Pinpoint the cell where the given text exists, returning its (x, y) midpoint coordinate. 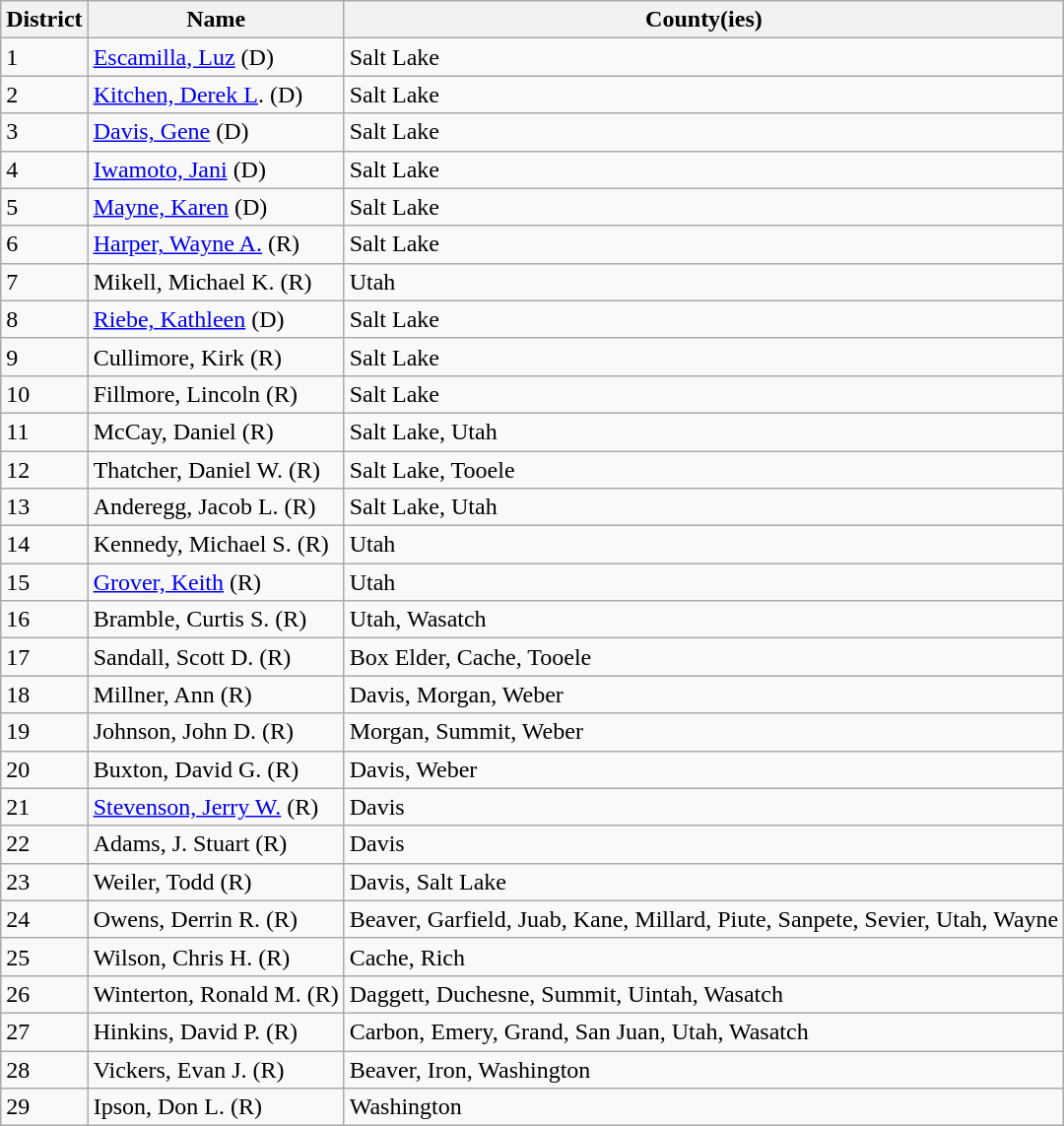
20 (44, 769)
8 (44, 319)
Wilson, Chris H. (R) (216, 957)
11 (44, 431)
25 (44, 957)
Buxton, David G. (R) (216, 769)
10 (44, 394)
Adams, J. Stuart (R) (216, 844)
Utah, Wasatch (703, 620)
County(ies) (703, 20)
Salt Lake, Tooele (703, 470)
Kennedy, Michael S. (R) (216, 545)
12 (44, 470)
Morgan, Summit, Weber (703, 732)
Davis, Salt Lake (703, 882)
Carbon, Emery, Grand, San Juan, Utah, Wasatch (703, 1031)
Winterton, Ronald M. (R) (216, 994)
Stevenson, Jerry W. (R) (216, 807)
Beaver, Garfield, Juab, Kane, Millard, Piute, Sanpete, Sevier, Utah, Wayne (703, 919)
Hinkins, David P. (R) (216, 1031)
District (44, 20)
Davis, Morgan, Weber (703, 695)
26 (44, 994)
2 (44, 95)
Box Elder, Cache, Tooele (703, 657)
28 (44, 1069)
Johnson, John D. (R) (216, 732)
23 (44, 882)
19 (44, 732)
1 (44, 57)
15 (44, 582)
Owens, Derrin R. (R) (216, 919)
29 (44, 1107)
Kitchen, Derek L. (D) (216, 95)
9 (44, 357)
Mikell, Michael K. (R) (216, 282)
Fillmore, Lincoln (R) (216, 394)
17 (44, 657)
13 (44, 507)
Grover, Keith (R) (216, 582)
16 (44, 620)
18 (44, 695)
Daggett, Duchesne, Summit, Uintah, Wasatch (703, 994)
Thatcher, Daniel W. (R) (216, 470)
Bramble, Curtis S. (R) (216, 620)
Ipson, Don L. (R) (216, 1107)
McCay, Daniel (R) (216, 431)
Mayne, Karen (D) (216, 207)
6 (44, 244)
3 (44, 132)
Davis, Gene (D) (216, 132)
Cache, Rich (703, 957)
Sandall, Scott D. (R) (216, 657)
4 (44, 169)
Millner, Ann (R) (216, 695)
27 (44, 1031)
5 (44, 207)
24 (44, 919)
22 (44, 844)
Name (216, 20)
Weiler, Todd (R) (216, 882)
Washington (703, 1107)
Escamilla, Luz (D) (216, 57)
21 (44, 807)
Vickers, Evan J. (R) (216, 1069)
7 (44, 282)
Harper, Wayne A. (R) (216, 244)
Cullimore, Kirk (R) (216, 357)
14 (44, 545)
Riebe, Kathleen (D) (216, 319)
Davis, Weber (703, 769)
Beaver, Iron, Washington (703, 1069)
Iwamoto, Jani (D) (216, 169)
Anderegg, Jacob L. (R) (216, 507)
